Pinpoint the cell where the given text exists, returning its (X, Y) midpoint coordinate. 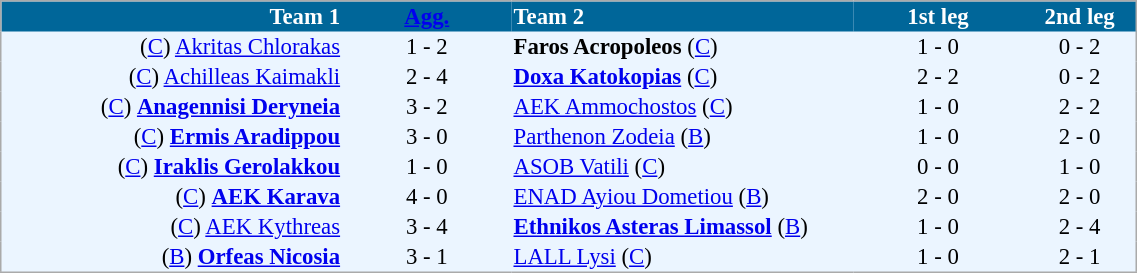
Agg. (427, 16)
3 - 0 (427, 137)
Ethnikos Asteras Limassol (B) (682, 227)
Faros Acropoleos (C) (682, 47)
2 - 1 (1080, 257)
Doxa Katokopias (C) (682, 77)
(C) Achilleas Kaimakli (172, 77)
(C) AEK Karava (172, 197)
ENAD Ayiou Dometiou (B) (682, 197)
3 - 1 (427, 257)
Team 2 (682, 16)
0 - 0 (938, 167)
LALL Lysi (C) (682, 257)
(C) Akritas Chlorakas (172, 47)
1st leg (938, 16)
Team 1 (172, 16)
(C) Ermis Aradippou (172, 137)
AEK Ammochostos (C) (682, 107)
(C) Anagennisi Deryneia (172, 107)
4 - 0 (427, 197)
Parthenon Zodeia (B) (682, 137)
1 - 2 (427, 47)
(B) Orfeas Nicosia (172, 257)
2nd leg (1080, 16)
3 - 4 (427, 227)
(C) AEK Kythreas (172, 227)
(C) Iraklis Gerolakkou (172, 167)
ASOB Vatili (C) (682, 167)
3 - 2 (427, 107)
